For the text-containing cell, return its midpoint in [x, y] coordinate format. 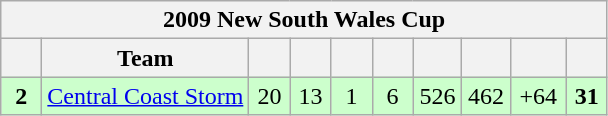
Team [146, 58]
462 [486, 96]
2 [22, 96]
+64 [538, 96]
526 [438, 96]
31 [586, 96]
1 [352, 96]
Central Coast Storm [146, 96]
6 [392, 96]
20 [270, 96]
13 [310, 96]
2009 New South Wales Cup [304, 20]
